Return (x, y) of the center of cell containing provided text 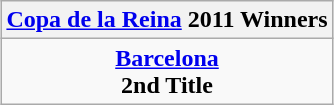
Barcelona2nd Title (167, 72)
Copa de la Reina 2011 Winners (167, 20)
